Locate the cell with the specified text and output its (X, Y) center coordinate. 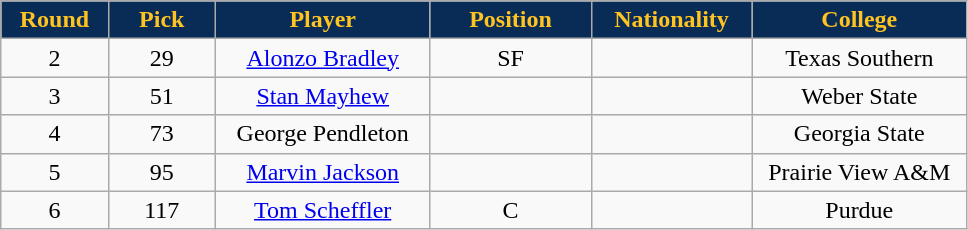
Weber State (860, 96)
2 (54, 58)
C (510, 210)
College (860, 20)
Tom Scheffler (322, 210)
Position (510, 20)
Round (54, 20)
Georgia State (860, 134)
George Pendleton (322, 134)
Player (322, 20)
51 (162, 96)
3 (54, 96)
4 (54, 134)
Nationality (672, 20)
Prairie View A&M (860, 172)
117 (162, 210)
95 (162, 172)
5 (54, 172)
6 (54, 210)
SF (510, 58)
Texas Southern (860, 58)
Alonzo Bradley (322, 58)
Marvin Jackson (322, 172)
Stan Mayhew (322, 96)
Pick (162, 20)
29 (162, 58)
Purdue (860, 210)
73 (162, 134)
